Scan for the cell matching the given text and deliver its [X, Y] coordinate at center. 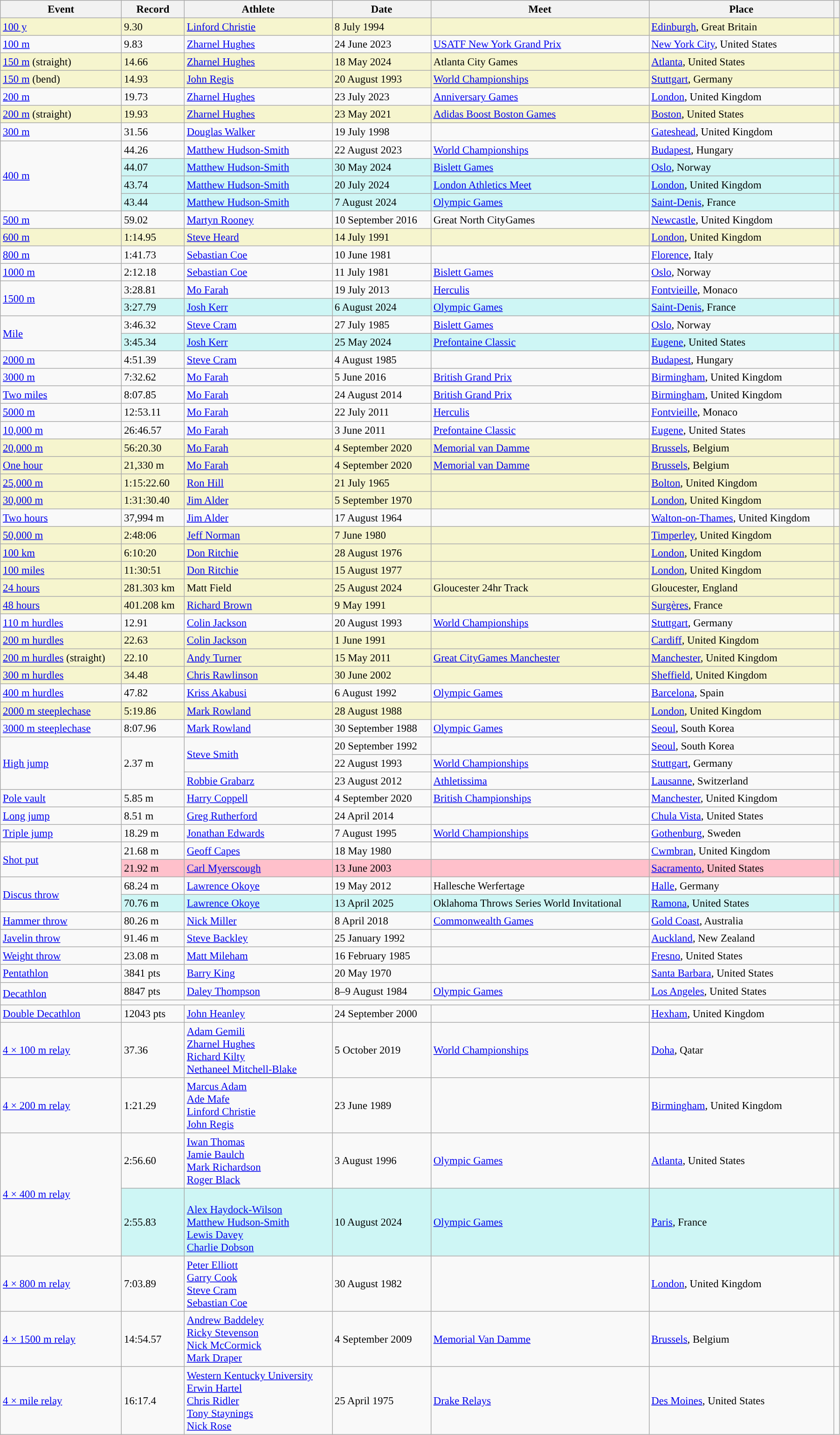
28 August 1988 [381, 711]
24 April 2014 [381, 816]
11 July 1981 [381, 272]
Iwan ThomasJamie BaulchMark RichardsonRoger Black [258, 1160]
30 May 2024 [381, 167]
100 y [61, 27]
8 July 1994 [381, 27]
Santa Barbara, United States [741, 974]
200 m hurdles [61, 640]
18 May 1980 [381, 851]
Meet [540, 9]
Mile [61, 334]
Gothenburg, Sweden [741, 833]
Matt Field [258, 588]
5 September 1970 [381, 500]
Record [153, 9]
Steve Backley [258, 938]
43.74 [153, 185]
28 August 1976 [381, 553]
4 × 100 m relay [61, 1050]
30 September 1988 [381, 728]
14:54.57 [153, 1339]
Great CityGames Manchester [540, 658]
Los Angeles, United States [741, 991]
Florence, Italy [741, 255]
Bolton, United Kingdom [741, 483]
19.93 [153, 114]
Douglas Walker [258, 132]
Great North CityGames [540, 220]
Robbie Grabarz [258, 781]
23.08 m [153, 956]
4 × 800 m relay [61, 1283]
Peter ElliottGarry CookSteve CramSebastian Coe [258, 1283]
Martyn Rooney [258, 220]
Weight throw [61, 956]
14.66 [153, 62]
27 July 1985 [381, 325]
3 August 1996 [381, 1160]
Edinburgh, Great Britain [741, 27]
110 m hurdles [61, 623]
91.46 m [153, 938]
19.73 [153, 97]
Drake Relays [540, 1401]
Memorial Van Damme [540, 1339]
47.82 [153, 693]
Shot put [61, 859]
100 miles [61, 570]
Atlanta City Games [540, 62]
34.48 [153, 676]
4 × mile relay [61, 1401]
Two miles [61, 395]
4 September 2009 [381, 1339]
22 August 2023 [381, 150]
4 August 1985 [381, 360]
5 October 2019 [381, 1050]
3:28.81 [153, 290]
56:20.30 [153, 448]
Decathlon [61, 993]
80.26 m [153, 921]
200 m hurdles (straight) [61, 658]
500 m [61, 220]
23 July 2023 [381, 97]
Gloucester 24hr Track [540, 588]
3:27.79 [153, 307]
9.83 [153, 44]
12:53.11 [153, 413]
Surgères, France [741, 605]
Carl Myerscough [258, 868]
Athletissima [540, 781]
Daley Thompson [258, 991]
Commonwealth Games [540, 921]
26:46.57 [153, 430]
1:41.73 [153, 255]
Athlete [258, 9]
One hour [61, 465]
3841 pts [153, 974]
Halle, Germany [741, 886]
10 September 2016 [381, 220]
John Heanley [258, 1013]
Javelin throw [61, 938]
High jump [61, 763]
37,994 m [153, 518]
7 August 2024 [381, 202]
Greg Rutherford [258, 816]
23 May 2021 [381, 114]
Hexham, United Kingdom [741, 1013]
2:56.60 [153, 1160]
Geoff Capes [258, 851]
8847 pts [153, 991]
Adam GemiliZharnel HughesRichard KiltyNethaneel Mitchell-Blake [258, 1050]
9.30 [153, 27]
5 June 2016 [381, 377]
25,000 m [61, 483]
London Athletics Meet [540, 185]
Jonathan Edwards [258, 833]
Marcus AdamAde MafeLinford ChristieJohn Regis [258, 1105]
Boston, United States [741, 114]
Lausanne, Switzerland [741, 781]
24 hours [61, 588]
21,330 m [153, 465]
John Regis [258, 79]
Date [381, 9]
31.56 [153, 132]
Cardiff, United Kingdom [741, 640]
Nick Miller [258, 921]
Linford Christie [258, 27]
20 September 1992 [381, 746]
Chris Rawlinson [258, 676]
Sheffield, United Kingdom [741, 676]
30,000 m [61, 500]
1:31:30.40 [153, 500]
200 m [61, 97]
12043 pts [153, 1013]
Cwmbran, United Kingdom [741, 851]
30 August 1982 [381, 1283]
Andrew BaddeleyRicky StevensonNick McCormickMark Draper [258, 1339]
Richard Brown [258, 605]
4:51.39 [153, 360]
400 m hurdles [61, 693]
2.37 m [153, 763]
Alex Haydock-WilsonMatthew Hudson-SmithLewis DaveyCharlie Dobson [258, 1222]
59.02 [153, 220]
Pentathlon [61, 974]
Fresno, United States [741, 956]
2:48:06 [153, 535]
3000 m [61, 377]
50,000 m [61, 535]
8.51 m [153, 816]
200 m (straight) [61, 114]
Jeff Norman [258, 535]
300 m [61, 132]
23 August 2012 [381, 781]
12.91 [153, 623]
23 June 1989 [381, 1105]
3000 m steeplechase [61, 728]
4 × 200 m relay [61, 1105]
1000 m [61, 272]
13 June 2003 [381, 868]
8 April 2018 [381, 921]
Harry Coppell [258, 798]
21.92 m [153, 868]
24 June 2023 [381, 44]
Place [741, 9]
800 m [61, 255]
100 km [61, 553]
Newcastle, United Kingdom [741, 220]
4 × 400 m relay [61, 1194]
68.24 m [153, 886]
18.29 m [153, 833]
20,000 m [61, 448]
7:03.89 [153, 1283]
22 August 1993 [381, 763]
Barcelona, Spain [741, 693]
5.85 m [153, 798]
Kriss Akabusi [258, 693]
1500 m [61, 298]
22.63 [153, 640]
Event [61, 9]
2:55.83 [153, 1222]
20 May 1970 [381, 974]
Andy Turner [258, 658]
8:07.85 [153, 395]
Long jump [61, 816]
25 January 1992 [381, 938]
Auckland, New Zealand [741, 938]
Matt Mileham [258, 956]
3:45.34 [153, 342]
2000 m steeplechase [61, 711]
70.76 m [153, 903]
21.68 m [153, 851]
43.44 [153, 202]
19 July 2013 [381, 290]
Paris, France [741, 1222]
Double Decathlon [61, 1013]
30 June 2002 [381, 676]
Gloucester, England [741, 588]
3:46.32 [153, 325]
Gateshead, United Kingdom [741, 132]
Western Kentucky UniversityErwin HartelChris RidlerTony StayningsNick Rose [258, 1401]
3 June 2011 [381, 430]
Barry King [258, 974]
13 April 2025 [381, 903]
6 August 1992 [381, 693]
20 July 2024 [381, 185]
10 August 2024 [381, 1222]
2:12.18 [153, 272]
Chula Vista, United States [741, 816]
16 February 1985 [381, 956]
150 m (bend) [61, 79]
25 April 1975 [381, 1401]
25 May 2024 [381, 342]
300 m hurdles [61, 676]
44.07 [153, 167]
14 July 1991 [381, 237]
22.10 [153, 658]
Discus throw [61, 894]
New York City, United States [741, 44]
Anniversary Games [540, 97]
Two hours [61, 518]
401.208 km [153, 605]
Hammer throw [61, 921]
2000 m [61, 360]
5:19.86 [153, 711]
Timperley, United Kingdom [741, 535]
8:07.96 [153, 728]
Steve Smith [258, 755]
44.26 [153, 150]
Steve Heard [258, 237]
281.303 km [153, 588]
1:21.29 [153, 1105]
9 May 1991 [381, 605]
16:17.4 [153, 1401]
8–9 August 1984 [381, 991]
Des Moines, United States [741, 1401]
48 hours [61, 605]
Ramona, United States [741, 903]
Gold Coast, Australia [741, 921]
14.93 [153, 79]
19 May 2012 [381, 886]
7:32.62 [153, 377]
6 August 2024 [381, 307]
100 m [61, 44]
10,000 m [61, 430]
24 August 2014 [381, 395]
37.36 [153, 1050]
25 August 2024 [381, 588]
British Championships [540, 798]
Triple jump [61, 833]
1:14.95 [153, 237]
USATF New York Grand Prix [540, 44]
1 June 1991 [381, 640]
7 August 1995 [381, 833]
Pole vault [61, 798]
24 September 2000 [381, 1013]
Walton-on-Thames, United Kingdom [741, 518]
10 June 1981 [381, 255]
11:30:51 [153, 570]
6:10:20 [153, 553]
Ron Hill [258, 483]
1:15:22.60 [153, 483]
Oklahoma Throws Series World Invitational [540, 903]
18 May 2024 [381, 62]
600 m [61, 237]
15 May 2011 [381, 658]
Doha, Qatar [741, 1050]
21 July 1965 [381, 483]
22 July 2011 [381, 413]
4 × 1500 m relay [61, 1339]
17 August 1964 [381, 518]
Sacramento, United States [741, 868]
15 August 1977 [381, 570]
7 June 1980 [381, 535]
Adidas Boost Boston Games [540, 114]
19 July 1998 [381, 132]
5000 m [61, 413]
150 m (straight) [61, 62]
Hallesche Werfertage [540, 886]
400 m [61, 176]
